Pinpoint the cell where the given text exists, returning its [x, y] midpoint coordinate. 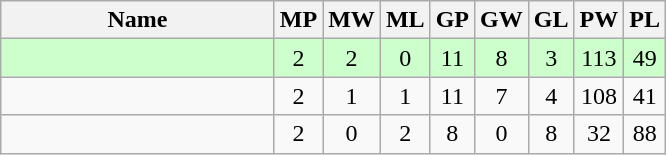
MP [298, 20]
GL [551, 20]
GW [502, 20]
108 [599, 96]
MW [352, 20]
41 [645, 96]
88 [645, 134]
Name [138, 20]
ML [405, 20]
PL [645, 20]
PW [599, 20]
GP [452, 20]
3 [551, 58]
32 [599, 134]
113 [599, 58]
49 [645, 58]
4 [551, 96]
7 [502, 96]
